Locate the cell with the specified text and output its [x, y] center coordinate. 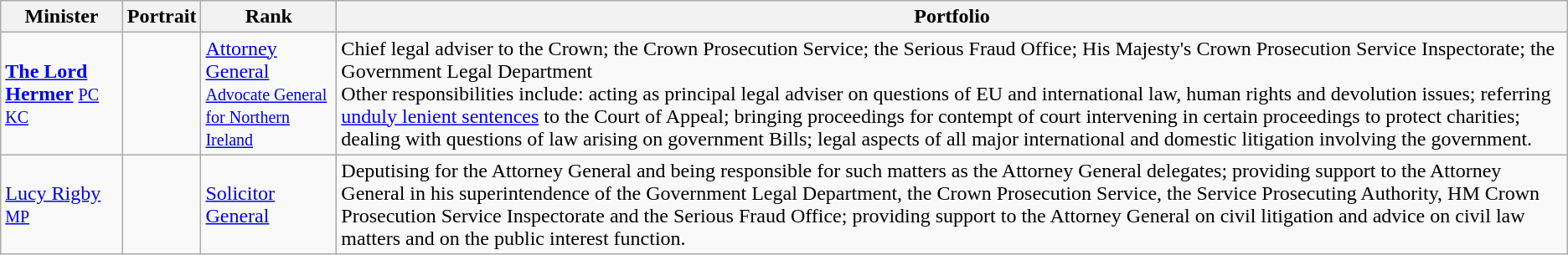
Rank [269, 17]
The Lord Hermer PC KC [62, 94]
Attorney GeneralAdvocate General for Northern Ireland [269, 94]
Solicitor General [269, 204]
Minister [62, 17]
Lucy Rigby MP [62, 204]
Portrait [162, 17]
Portfolio [952, 17]
